Find where the given text appears and provide that cell's center as [x, y] coordinate. 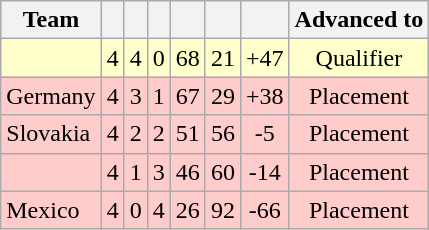
Team [51, 20]
Slovakia [51, 134]
Mexico [51, 210]
51 [188, 134]
26 [188, 210]
-14 [264, 172]
+38 [264, 96]
67 [188, 96]
-66 [264, 210]
92 [222, 210]
68 [188, 58]
Qualifier [359, 58]
29 [222, 96]
56 [222, 134]
21 [222, 58]
-5 [264, 134]
60 [222, 172]
Advanced to [359, 20]
Germany [51, 96]
+47 [264, 58]
46 [188, 172]
